Output the (x, y) coordinate of the center of the cell containing the given text.  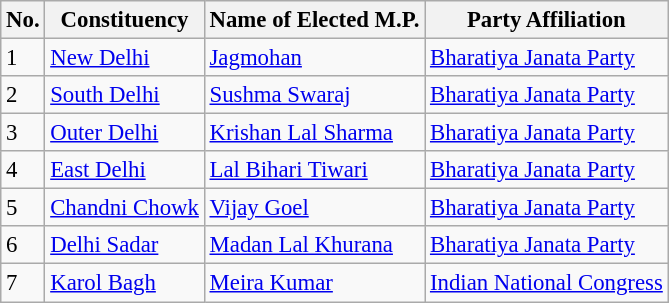
Outer Delhi (124, 133)
No. (23, 20)
New Delhi (124, 58)
6 (23, 245)
4 (23, 170)
Chandni Chowk (124, 208)
Lal Bihari Tiwari (314, 170)
Meira Kumar (314, 283)
1 (23, 58)
Party Affiliation (546, 20)
2 (23, 95)
7 (23, 283)
5 (23, 208)
Jagmohan (314, 58)
Karol Bagh (124, 283)
Krishan Lal Sharma (314, 133)
East Delhi (124, 170)
Indian National Congress (546, 283)
South Delhi (124, 95)
Delhi Sadar (124, 245)
3 (23, 133)
Name of Elected M.P. (314, 20)
Constituency (124, 20)
Madan Lal Khurana (314, 245)
Vijay Goel (314, 208)
Sushma Swaraj (314, 95)
